Pinpoint the cell where the given text exists, returning its (X, Y) midpoint coordinate. 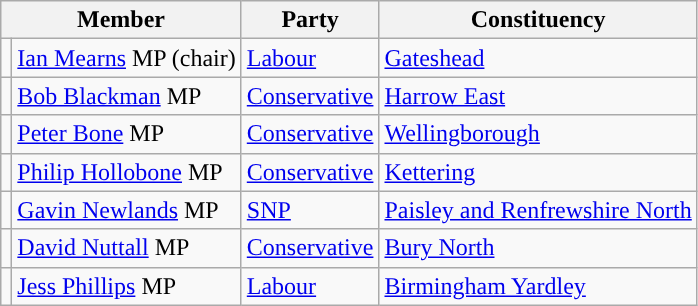
Harrow East (538, 96)
Ian Mearns MP (chair) (126, 58)
Peter Bone MP (126, 134)
Constituency (538, 20)
Kettering (538, 172)
Gavin Newlands MP (126, 210)
David Nuttall MP (126, 248)
Party (310, 20)
Birmingham Yardley (538, 286)
Gateshead (538, 58)
Bury North (538, 248)
Member (122, 20)
Philip Hollobone MP (126, 172)
SNP (310, 210)
Bob Blackman MP (126, 96)
Paisley and Renfrewshire North (538, 210)
Wellingborough (538, 134)
Jess Phillips MP (126, 286)
